Detect which cell encompasses the target text, then output its (X, Y) center coordinate. 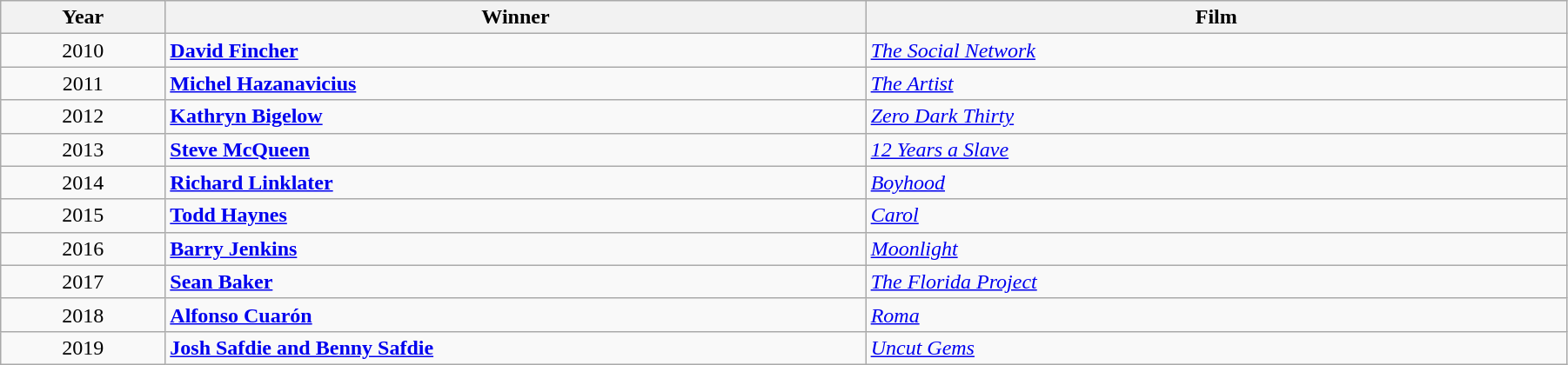
The Artist (1216, 83)
2016 (84, 249)
The Social Network (1216, 50)
2011 (84, 83)
David Fincher (515, 50)
Josh Safdie and Benny Safdie (515, 348)
12 Years a Slave (1216, 149)
Kathryn Bigelow (515, 116)
2013 (84, 149)
Winner (515, 17)
Sean Baker (515, 282)
Moonlight (1216, 249)
The Florida Project (1216, 282)
Year (84, 17)
Zero Dark Thirty (1216, 116)
Richard Linklater (515, 182)
2015 (84, 216)
Carol (1216, 216)
Michel Hazanavicius (515, 83)
Uncut Gems (1216, 348)
2019 (84, 348)
Film (1216, 17)
Boyhood (1216, 182)
2010 (84, 50)
2017 (84, 282)
Steve McQueen (515, 149)
2018 (84, 315)
Alfonso Cuarón (515, 315)
Barry Jenkins (515, 249)
Roma (1216, 315)
Todd Haynes (515, 216)
2012 (84, 116)
2014 (84, 182)
